Return the [x, y] coordinate for the center point of the cell that contains the specified text.  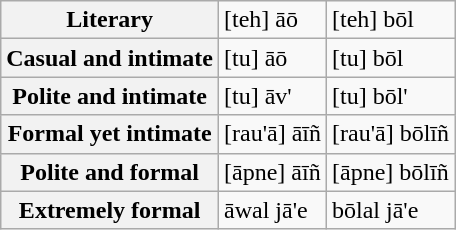
[tu] bōl' [391, 96]
Polite and formal [110, 172]
[tu] bōl [391, 58]
Literary [110, 20]
[teh] āō [273, 20]
[āpne] bōlīñ [391, 172]
[āpne] āīñ [273, 172]
āwal jā'e [273, 210]
[rau'ā] bōlīñ [391, 134]
[tu] āō [273, 58]
Polite and intimate [110, 96]
[rau'ā] āīñ [273, 134]
Casual and intimate [110, 58]
Formal yet intimate [110, 134]
[teh] bōl [391, 20]
bōlal jā'e [391, 210]
Extremely formal [110, 210]
[tu] āv' [273, 96]
